For the text-containing cell, return its midpoint in [x, y] coordinate format. 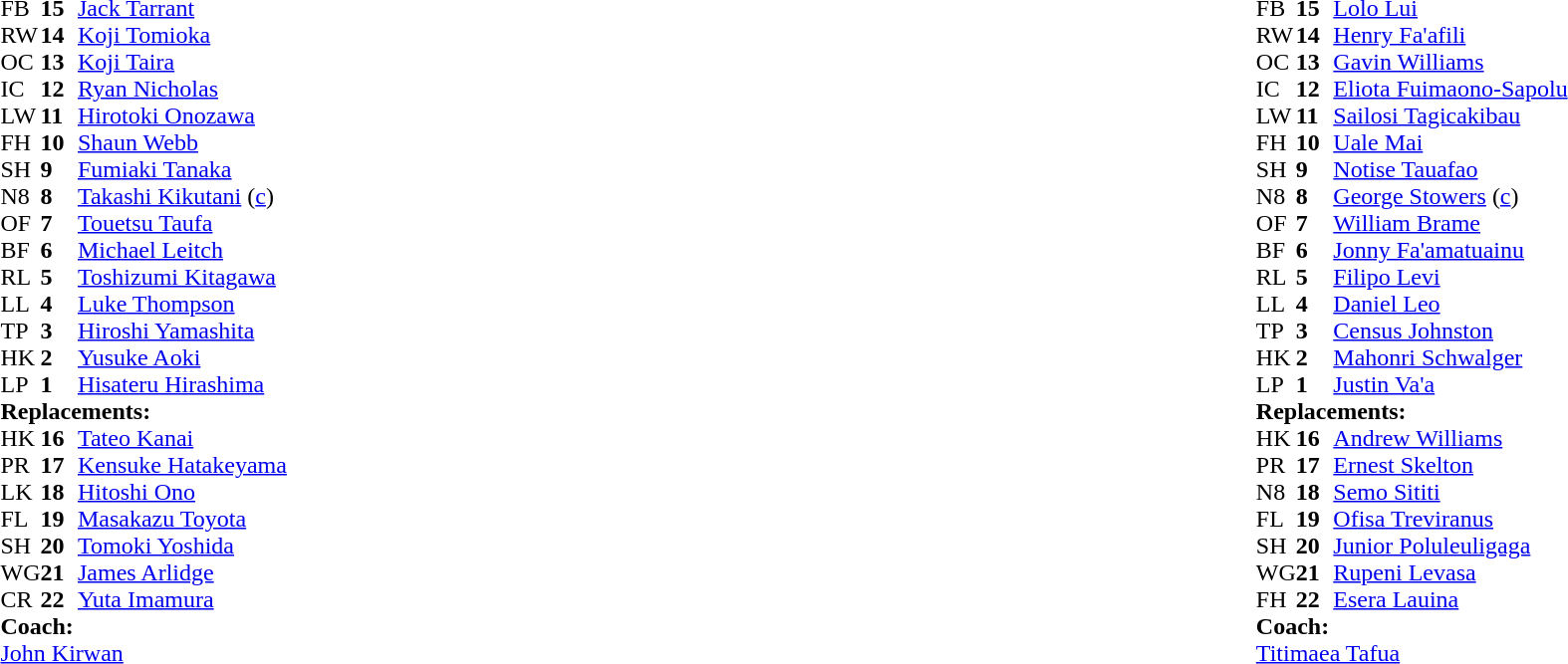
Fumiaki Tanaka [182, 169]
Justin Va'a [1450, 384]
Andrew Williams [1450, 438]
Shaun Webb [182, 143]
Daniel Leo [1450, 305]
Touetsu Taufa [182, 223]
Tateo Kanai [182, 438]
LK [20, 492]
Filipo Levi [1450, 277]
Yusuke Aoki [182, 358]
Semo Sititi [1450, 492]
Yuta Imamura [182, 599]
Takashi Kikutani (c) [182, 197]
Ryan Nicholas [182, 90]
Hisateru Hirashima [182, 384]
James Arlidge [182, 573]
Masakazu Toyota [182, 520]
Ofisa Treviranus [1450, 520]
CR [20, 599]
Ernest Skelton [1450, 466]
Esera Lauina [1450, 599]
Kensuke Hatakeyama [182, 466]
Tomoki Yoshida [182, 546]
Rupeni Levasa [1450, 573]
Henry Fa'afili [1450, 36]
Notise Tauafao [1450, 169]
Toshizumi Kitagawa [182, 277]
Koji Taira [182, 62]
Census Johnston [1450, 331]
Hirotoki Onozawa [182, 115]
Gavin Williams [1450, 62]
Eliota Fuimaono-Sapolu [1450, 90]
Hiroshi Yamashita [182, 331]
Sailosi Tagicakibau [1450, 115]
Jonny Fa'amatuainu [1450, 251]
Junior Poluleuligaga [1450, 546]
Michael Leitch [182, 251]
Uale Mai [1450, 143]
Hitoshi Ono [182, 492]
Mahonri Schwalger [1450, 358]
Luke Thompson [182, 305]
William Brame [1450, 223]
George Stowers (c) [1450, 197]
Koji Tomioka [182, 36]
